Return (X, Y) of the center of cell containing provided text 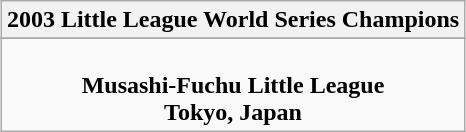
Musashi-Fuchu Little LeagueTokyo, Japan (232, 85)
2003 Little League World Series Champions (232, 20)
